Locate the cell with the specified text and output its [X, Y] center coordinate. 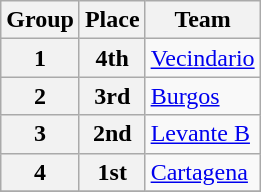
Levante B [202, 134]
Vecindario [202, 58]
Group [40, 20]
4 [40, 172]
3 [40, 134]
3rd [112, 96]
2nd [112, 134]
Place [112, 20]
2 [40, 96]
4th [112, 58]
Burgos [202, 96]
1st [112, 172]
Cartagena [202, 172]
1 [40, 58]
Team [202, 20]
